Return the (x, y) coordinate for the center point of the cell that contains the specified text.  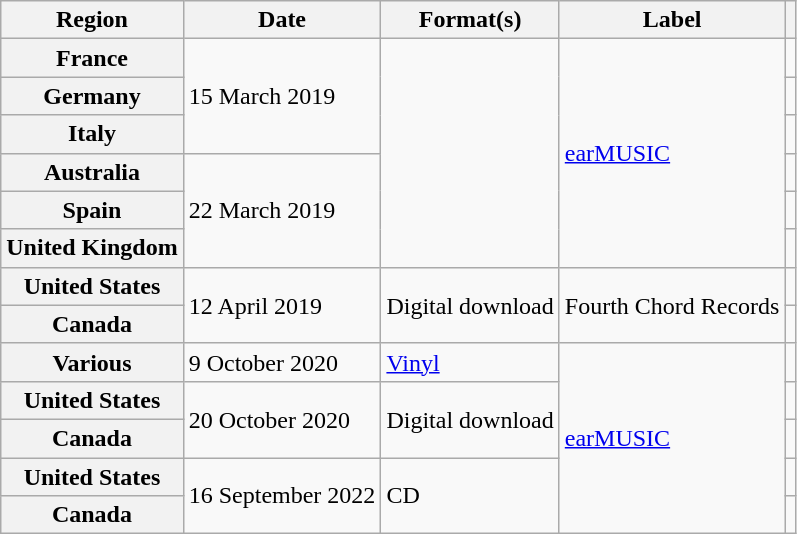
United Kingdom (92, 248)
Various (92, 362)
22 March 2019 (282, 210)
Germany (92, 96)
Format(s) (470, 20)
Date (282, 20)
12 April 2019 (282, 305)
16 September 2022 (282, 496)
Region (92, 20)
15 March 2019 (282, 96)
Vinyl (470, 362)
9 October 2020 (282, 362)
Spain (92, 210)
Label (672, 20)
France (92, 58)
20 October 2020 (282, 419)
Italy (92, 134)
Australia (92, 172)
CD (470, 496)
Fourth Chord Records (672, 305)
